Return the (x, y) coordinate for the center point of the cell that contains the specified text.  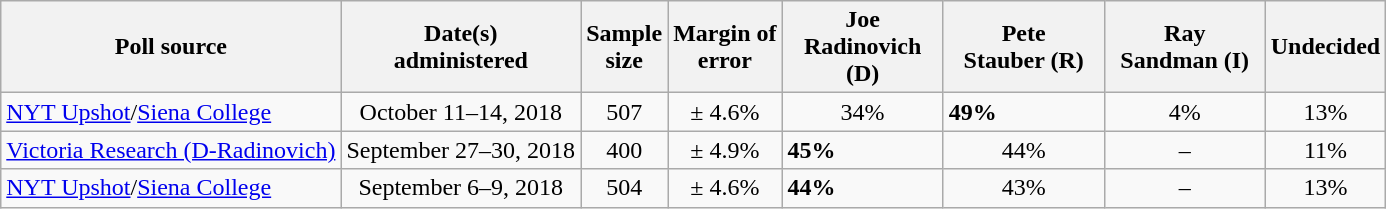
JoeRadinovich (D) (862, 47)
RaySandman (I) (1184, 47)
Undecided (1325, 47)
September 27–30, 2018 (461, 150)
± 4.9% (725, 150)
PeteStauber (R) (1024, 47)
Samplesize (624, 47)
Date(s)administered (461, 47)
49% (1024, 112)
400 (624, 150)
4% (1184, 112)
45% (862, 150)
507 (624, 112)
11% (1325, 150)
Victoria Research (D-Radinovich) (171, 150)
Poll source (171, 47)
Margin oferror (725, 47)
504 (624, 188)
October 11–14, 2018 (461, 112)
34% (862, 112)
43% (1024, 188)
September 6–9, 2018 (461, 188)
